Search for the cell housing the specified text and yield its (x, y) center coordinate. 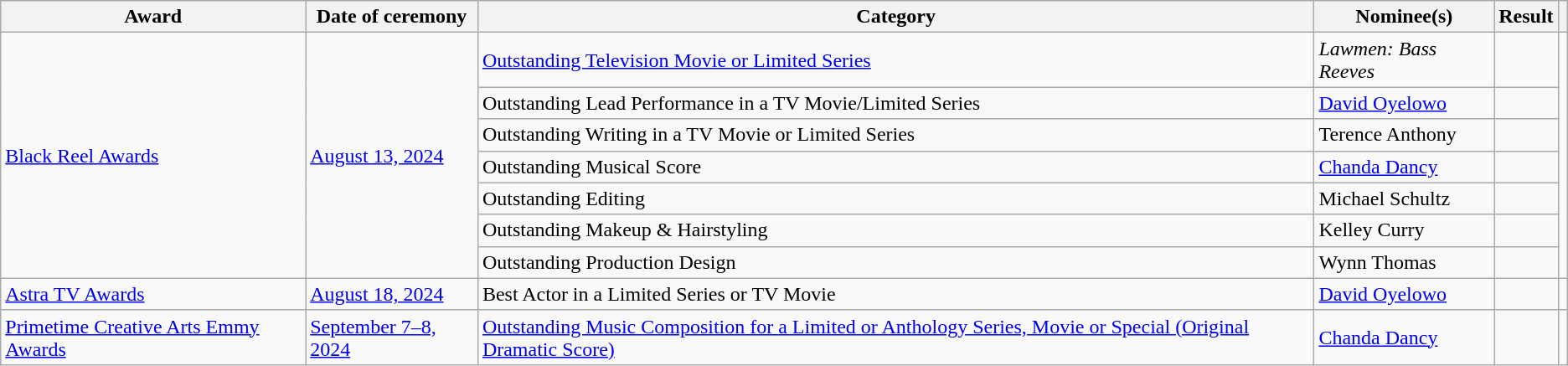
Result (1526, 17)
September 7–8, 2024 (392, 337)
Outstanding Television Movie or Limited Series (896, 60)
Nominee(s) (1404, 17)
Outstanding Production Design (896, 262)
Outstanding Editing (896, 198)
August 13, 2024 (392, 156)
Outstanding Lead Performance in a TV Movie/Limited Series (896, 103)
Kelley Curry (1404, 230)
Wynn Thomas (1404, 262)
Category (896, 17)
August 18, 2024 (392, 294)
Award (153, 17)
Lawmen: Bass Reeves (1404, 60)
Black Reel Awards (153, 156)
Best Actor in a Limited Series or TV Movie (896, 294)
Date of ceremony (392, 17)
Outstanding Makeup & Hairstyling (896, 230)
Outstanding Musical Score (896, 167)
Outstanding Writing in a TV Movie or Limited Series (896, 135)
Outstanding Music Composition for a Limited or Anthology Series, Movie or Special (Original Dramatic Score) (896, 337)
Michael Schultz (1404, 198)
Astra TV Awards (153, 294)
Primetime Creative Arts Emmy Awards (153, 337)
Terence Anthony (1404, 135)
